Search for the cell housing the specified text and yield its (x, y) center coordinate. 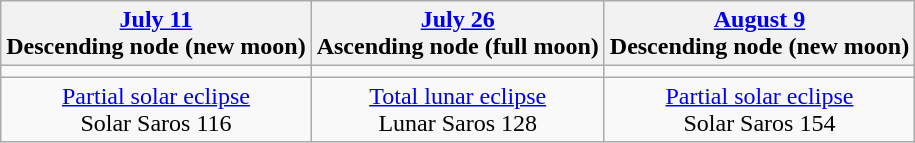
July 26Ascending node (full moon) (458, 34)
Partial solar eclipseSolar Saros 154 (759, 110)
July 11Descending node (new moon) (156, 34)
August 9Descending node (new moon) (759, 34)
Partial solar eclipseSolar Saros 116 (156, 110)
Total lunar eclipseLunar Saros 128 (458, 110)
